Return (x, y) of the center of cell containing provided text 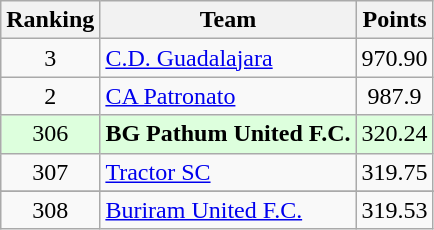
319.75 (394, 172)
C.D. Guadalajara (228, 58)
320.24 (394, 134)
987.9 (394, 96)
2 (50, 96)
319.53 (394, 210)
Tractor SC (228, 172)
306 (50, 134)
3 (50, 58)
Team (228, 20)
308 (50, 210)
307 (50, 172)
Points (394, 20)
BG Pathum United F.C. (228, 134)
CA Patronato (228, 96)
Ranking (50, 20)
970.90 (394, 58)
Buriram United F.C. (228, 210)
